Extract the (X, Y) coordinate from the center of the cell holding the provided text.  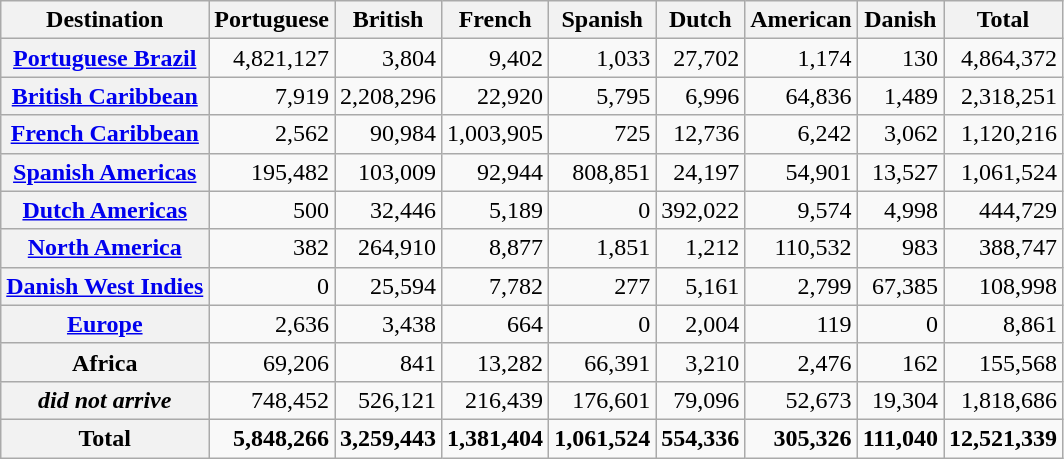
19,304 (900, 400)
1,489 (900, 96)
5,161 (700, 286)
1,212 (700, 248)
983 (900, 248)
5,795 (602, 96)
64,836 (801, 96)
808,851 (602, 172)
did not arrive (105, 400)
110,532 (801, 248)
2,636 (272, 324)
32,446 (388, 210)
382 (272, 248)
1,033 (602, 58)
500 (272, 210)
5,848,266 (272, 438)
4,821,127 (272, 58)
111,040 (900, 438)
103,009 (388, 172)
French (496, 20)
British Caribbean (105, 96)
9,402 (496, 58)
1,851 (602, 248)
264,910 (388, 248)
3,062 (900, 134)
3,259,443 (388, 438)
1,120,216 (1004, 134)
195,482 (272, 172)
2,208,296 (388, 96)
Spanish Americas (105, 172)
5,189 (496, 210)
American (801, 20)
6,242 (801, 134)
388,747 (1004, 248)
12,521,339 (1004, 438)
2,799 (801, 286)
748,452 (272, 400)
664 (496, 324)
12,736 (700, 134)
52,673 (801, 400)
277 (602, 286)
841 (388, 362)
1,818,686 (1004, 400)
Dutch Americas (105, 210)
French Caribbean (105, 134)
216,439 (496, 400)
22,920 (496, 96)
Danish (900, 20)
Spanish (602, 20)
130 (900, 58)
Danish West Indies (105, 286)
108,998 (1004, 286)
Portuguese (272, 20)
6,996 (700, 96)
1,003,905 (496, 134)
90,984 (388, 134)
162 (900, 362)
4,998 (900, 210)
25,594 (388, 286)
725 (602, 134)
13,282 (496, 362)
79,096 (700, 400)
392,022 (700, 210)
3,210 (700, 362)
3,438 (388, 324)
444,729 (1004, 210)
1,174 (801, 58)
24,197 (700, 172)
54,901 (801, 172)
27,702 (700, 58)
North America (105, 248)
66,391 (602, 362)
2,562 (272, 134)
9,574 (801, 210)
Dutch (700, 20)
3,804 (388, 58)
526,121 (388, 400)
4,864,372 (1004, 58)
7,919 (272, 96)
554,336 (700, 438)
13,527 (900, 172)
92,944 (496, 172)
8,877 (496, 248)
2,004 (700, 324)
British (388, 20)
1,381,404 (496, 438)
155,568 (1004, 362)
2,318,251 (1004, 96)
176,601 (602, 400)
Destination (105, 20)
305,326 (801, 438)
Portuguese Brazil (105, 58)
8,861 (1004, 324)
Europe (105, 324)
2,476 (801, 362)
69,206 (272, 362)
119 (801, 324)
67,385 (900, 286)
7,782 (496, 286)
Africa (105, 362)
